Find where the given text appears and provide that cell's center as (x, y) coordinate. 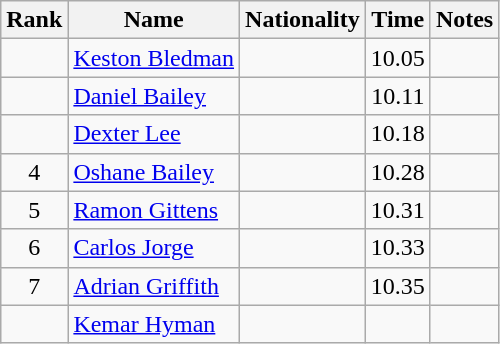
10.18 (398, 134)
10.05 (398, 58)
5 (34, 210)
10.31 (398, 210)
Kemar Hyman (154, 324)
Rank (34, 20)
Adrian Griffith (154, 286)
10.11 (398, 96)
Ramon Gittens (154, 210)
Daniel Bailey (154, 96)
Carlos Jorge (154, 248)
Oshane Bailey (154, 172)
6 (34, 248)
Name (154, 20)
7 (34, 286)
Dexter Lee (154, 134)
Notes (464, 20)
Nationality (303, 20)
10.28 (398, 172)
4 (34, 172)
10.33 (398, 248)
10.35 (398, 286)
Keston Bledman (154, 58)
Time (398, 20)
